Output the [x, y] coordinate of the center of the cell containing the given text.  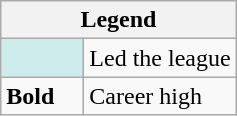
Bold [42, 96]
Career high [160, 96]
Legend [118, 20]
Led the league [160, 58]
